Return the (X, Y) coordinate for the center point of the cell that contains the specified text.  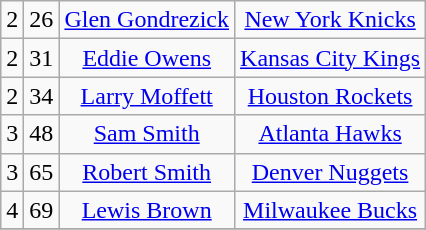
Denver Nuggets (330, 172)
Glen Gondrezick (147, 20)
65 (42, 172)
Sam Smith (147, 134)
48 (42, 134)
26 (42, 20)
34 (42, 96)
Larry Moffett (147, 96)
Lewis Brown (147, 210)
4 (12, 210)
New York Knicks (330, 20)
Milwaukee Bucks (330, 210)
69 (42, 210)
Atlanta Hawks (330, 134)
31 (42, 58)
Houston Rockets (330, 96)
Robert Smith (147, 172)
Kansas City Kings (330, 58)
Eddie Owens (147, 58)
